From the cell containing the given text, extract its center point as (X, Y) coordinate. 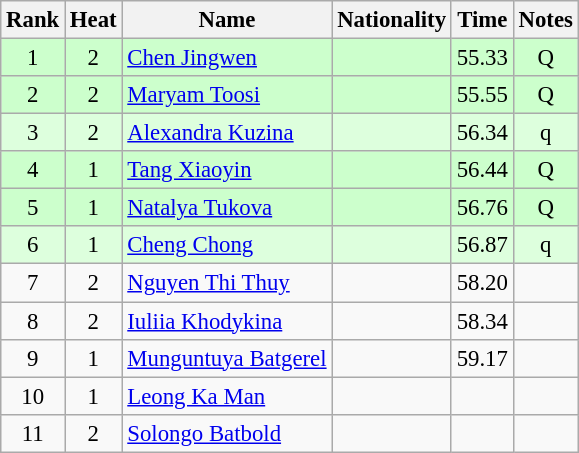
55.33 (482, 58)
59.17 (482, 358)
4 (33, 170)
Cheng Chong (227, 245)
7 (33, 283)
Alexandra Kuzina (227, 133)
Chen Jingwen (227, 58)
Leong Ka Man (227, 396)
3 (33, 133)
58.20 (482, 283)
Munguntuya Batgerel (227, 358)
Tang Xiaoyin (227, 170)
11 (33, 433)
56.87 (482, 245)
55.55 (482, 95)
56.44 (482, 170)
Rank (33, 20)
Time (482, 20)
Heat (94, 20)
Nationality (392, 20)
10 (33, 396)
Name (227, 20)
Solongo Batbold (227, 433)
5 (33, 208)
Iuliia Khodykina (227, 321)
56.76 (482, 208)
9 (33, 358)
8 (33, 321)
Notes (546, 20)
Nguyen Thi Thuy (227, 283)
Maryam Toosi (227, 95)
58.34 (482, 321)
6 (33, 245)
Natalya Tukova (227, 208)
56.34 (482, 133)
